Determine the (x, y) coordinate at the center of the cell enclosing the given text.  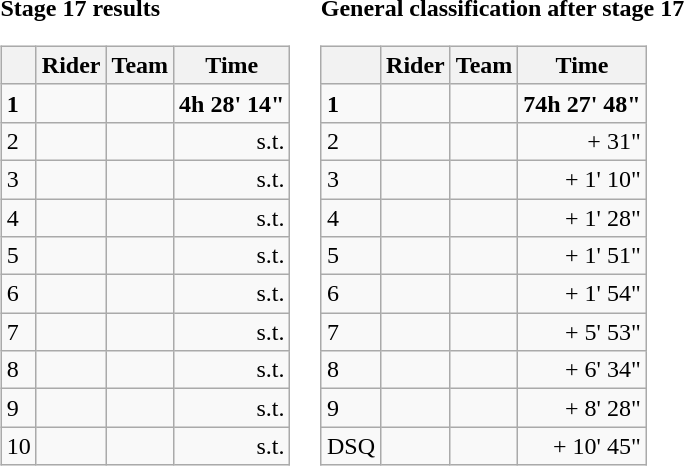
+ 6' 34" (582, 370)
+ 1' 10" (582, 179)
DSQ (350, 446)
74h 27' 48" (582, 103)
10 (18, 446)
+ 1' 54" (582, 294)
+ 1' 51" (582, 256)
+ 8' 28" (582, 408)
+ 10' 45" (582, 446)
+ 1' 28" (582, 217)
+ 31" (582, 141)
+ 5' 53" (582, 332)
4h 28' 14" (232, 103)
